Find where the given text appears and provide that cell's center as (X, Y) coordinate. 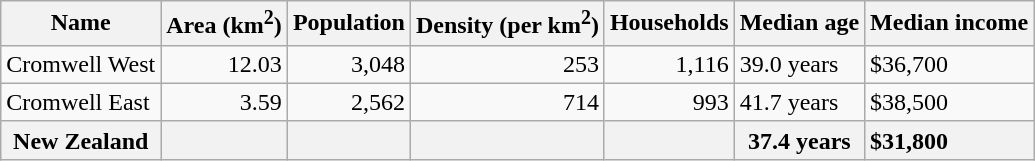
Median income (950, 24)
12.03 (224, 64)
New Zealand (81, 140)
Cromwell West (81, 64)
Density (per km2) (507, 24)
Area (km2) (224, 24)
Cromwell East (81, 102)
Households (669, 24)
3,048 (348, 64)
37.4 years (799, 140)
3.59 (224, 102)
Name (81, 24)
253 (507, 64)
Median age (799, 24)
2,562 (348, 102)
Population (348, 24)
$31,800 (950, 140)
$38,500 (950, 102)
714 (507, 102)
$36,700 (950, 64)
39.0 years (799, 64)
1,116 (669, 64)
993 (669, 102)
41.7 years (799, 102)
